Search for the cell housing the specified text and yield its [X, Y] center coordinate. 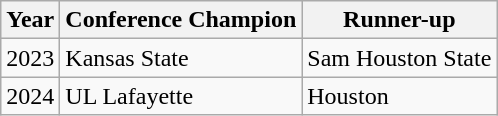
2023 [30, 58]
Kansas State [181, 58]
2024 [30, 96]
Year [30, 20]
Sam Houston State [400, 58]
Conference Champion [181, 20]
Runner-up [400, 20]
UL Lafayette [181, 96]
Houston [400, 96]
